Search for the cell housing the specified text and yield its [X, Y] center coordinate. 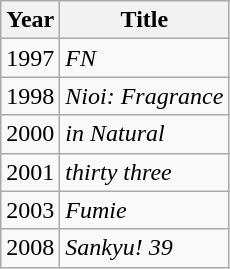
2001 [30, 172]
1997 [30, 58]
2000 [30, 134]
2003 [30, 210]
in Natural [144, 134]
thirty three [144, 172]
Nioi: Fragrance [144, 96]
Title [144, 20]
1998 [30, 96]
FN [144, 58]
Year [30, 20]
2008 [30, 248]
Sankyu! 39 [144, 248]
Fumie [144, 210]
